Scan for the cell matching the given text and deliver its (X, Y) coordinate at center. 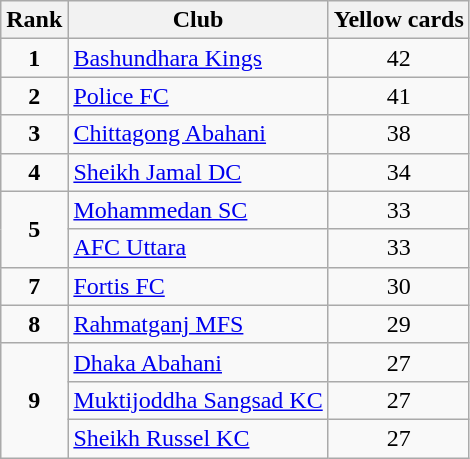
AFC Uttara (198, 248)
Fortis FC (198, 286)
Yellow cards (398, 20)
1 (34, 58)
Dhaka Abahani (198, 362)
Mohammedan SC (198, 210)
42 (398, 58)
Bashundhara Kings (198, 58)
Muktijoddha Sangsad KC (198, 400)
Rahmatganj MFS (198, 324)
8 (34, 324)
3 (34, 134)
7 (34, 286)
Sheikh Jamal DC (198, 172)
29 (398, 324)
4 (34, 172)
Rank (34, 20)
Club (198, 20)
38 (398, 134)
2 (34, 96)
9 (34, 400)
30 (398, 286)
Police FC (198, 96)
5 (34, 229)
Chittagong Abahani (198, 134)
41 (398, 96)
Sheikh Russel KC (198, 438)
34 (398, 172)
